Search for the cell housing the specified text and yield its (x, y) center coordinate. 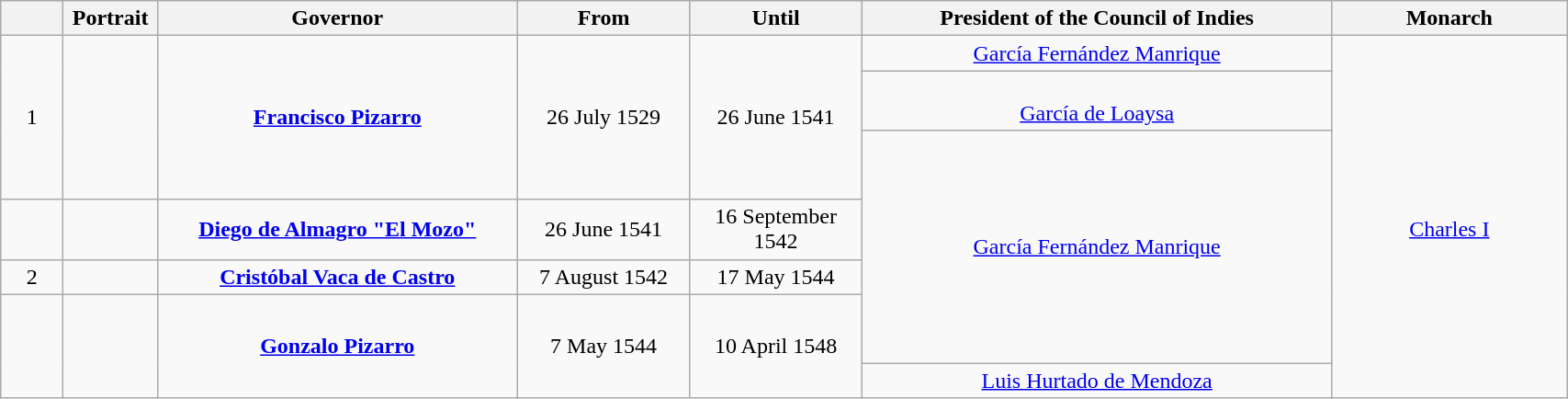
Until (776, 18)
Francisco Pizarro (337, 118)
García de Loaysa (1097, 101)
17 May 1544 (776, 277)
26 July 1529 (604, 118)
Luis Hurtado de Mendoza (1097, 381)
16 September 1542 (776, 230)
1 (32, 118)
2 (32, 277)
From (604, 18)
Charles I (1450, 217)
Diego de Almagro "El Mozo" (337, 230)
Monarch (1450, 18)
President of the Council of Indies (1097, 18)
Gonzalo Pizarro (337, 346)
Governor (337, 18)
10 April 1548 (776, 346)
7 May 1544 (604, 346)
Portrait (110, 18)
7 August 1542 (604, 277)
Cristóbal Vaca de Castro (337, 277)
